From the cell containing the given text, extract its center point as (X, Y) coordinate. 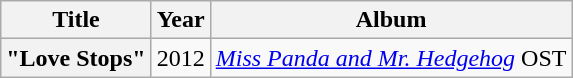
Year (180, 20)
Title (76, 20)
2012 (180, 58)
Miss Panda and Mr. Hedgehog OST (391, 58)
"Love Stops" (76, 58)
Album (391, 20)
